Return the [x, y] coordinate for the center point of the cell that contains the specified text.  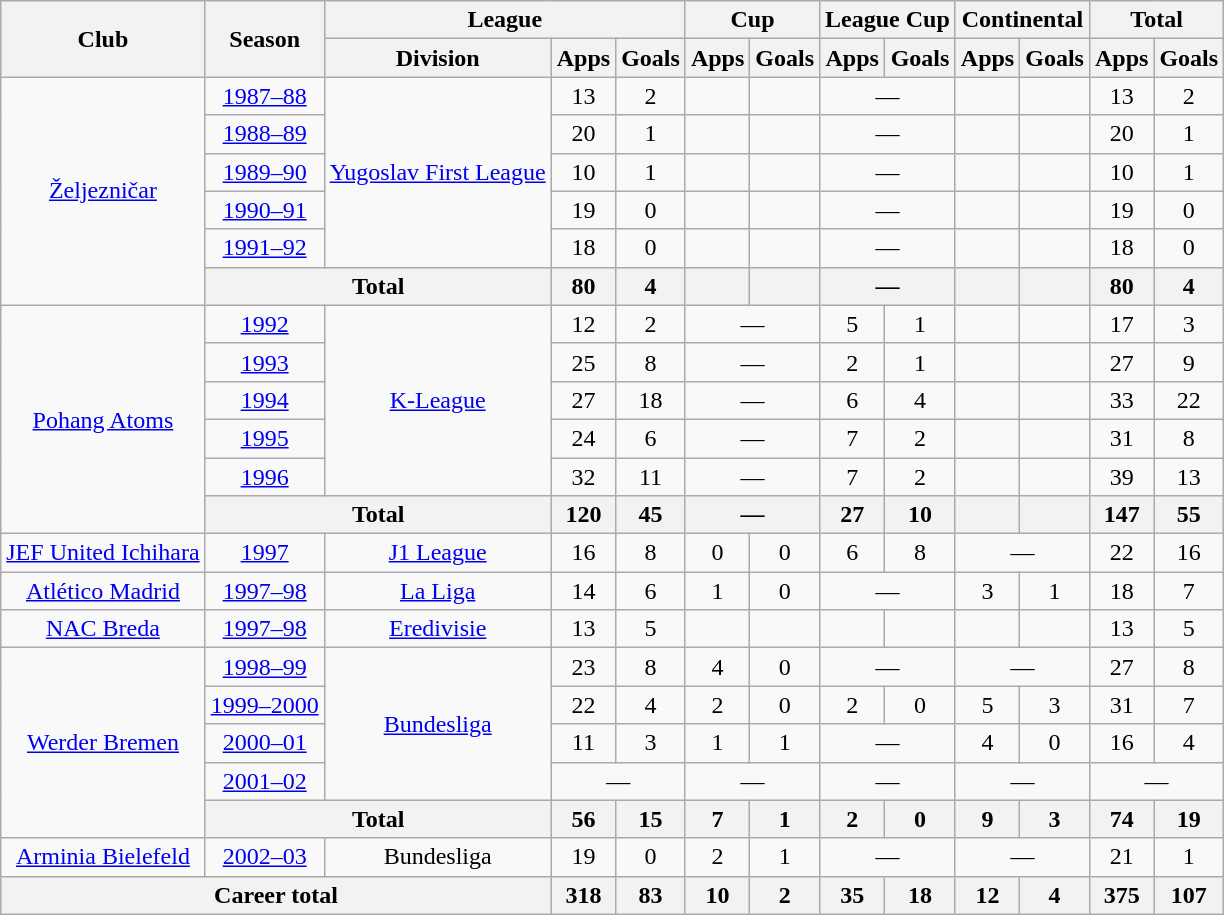
1991–92 [264, 248]
83 [651, 895]
J1 League [438, 553]
Atlético Madrid [103, 591]
1990–91 [264, 210]
1988–89 [264, 134]
1995 [264, 438]
120 [583, 515]
23 [583, 667]
Career total [276, 895]
1989–90 [264, 172]
Yugoslav First League [438, 172]
1998–99 [264, 667]
24 [583, 438]
1992 [264, 324]
45 [651, 515]
Season [264, 39]
1987–88 [264, 96]
15 [651, 819]
1993 [264, 362]
2001–02 [264, 781]
Pohang Atoms [103, 419]
33 [1121, 400]
147 [1121, 515]
Arminia Bielefeld [103, 857]
375 [1121, 895]
Continental [1022, 20]
107 [1189, 895]
1999–2000 [264, 705]
1997 [264, 553]
NAC Breda [103, 629]
55 [1189, 515]
JEF United Ichihara [103, 553]
League [504, 20]
Cup [752, 20]
K-League [438, 400]
League Cup [888, 20]
32 [583, 477]
35 [852, 895]
Željezničar [103, 191]
1996 [264, 477]
La Liga [438, 591]
Werder Bremen [103, 743]
318 [583, 895]
21 [1121, 857]
39 [1121, 477]
Club [103, 39]
1994 [264, 400]
14 [583, 591]
2002–03 [264, 857]
Eredivisie [438, 629]
74 [1121, 819]
Division [438, 58]
17 [1121, 324]
56 [583, 819]
25 [583, 362]
2000–01 [264, 743]
